Locate the cell with the specified text and output its [X, Y] center coordinate. 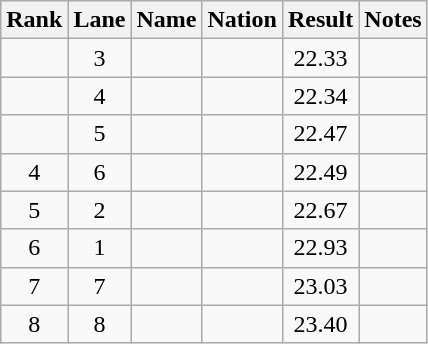
23.40 [320, 324]
Name [166, 20]
22.34 [320, 96]
Nation [242, 20]
22.67 [320, 210]
22.33 [320, 58]
Notes [393, 20]
1 [100, 248]
Result [320, 20]
Rank [34, 20]
22.49 [320, 172]
23.03 [320, 286]
22.47 [320, 134]
Lane [100, 20]
22.93 [320, 248]
3 [100, 58]
2 [100, 210]
